Pinpoint the cell where the given text exists, returning its [x, y] midpoint coordinate. 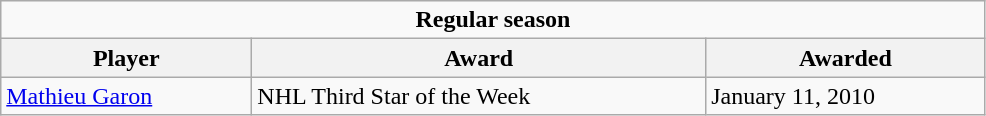
Award [479, 58]
Awarded [846, 58]
Player [126, 58]
January 11, 2010 [846, 96]
NHL Third Star of the Week [479, 96]
Regular season [493, 20]
Mathieu Garon [126, 96]
